Determine the (X, Y) coordinate at the center of the cell enclosing the given text.  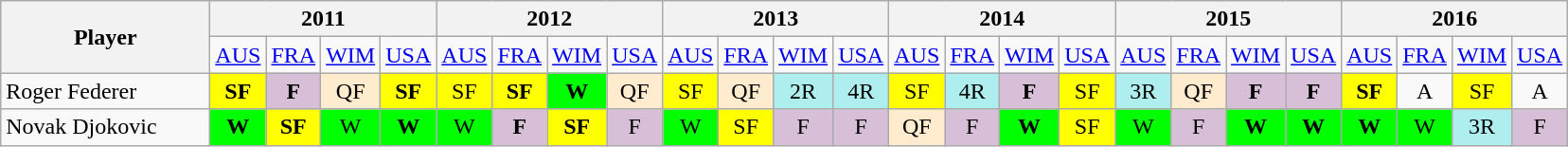
2016 (1454, 19)
Player (106, 37)
2R (803, 91)
2013 (776, 19)
2014 (1002, 19)
2015 (1229, 19)
Novak Djokovic (106, 127)
Roger Federer (106, 91)
2011 (324, 19)
2012 (549, 19)
